Locate the cell with the specified text and output its [X, Y] center coordinate. 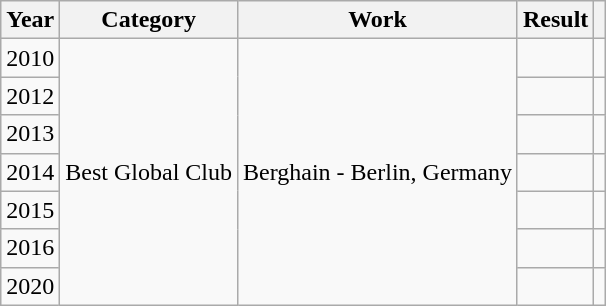
2013 [30, 134]
Result [555, 20]
Berghain - Berlin, Germany [378, 172]
Category [149, 20]
2020 [30, 286]
2016 [30, 248]
2015 [30, 210]
2014 [30, 172]
Work [378, 20]
Year [30, 20]
2010 [30, 58]
2012 [30, 96]
Best Global Club [149, 172]
